Capture the cell that displays the provided text and extract its (x, y) central coordinate. 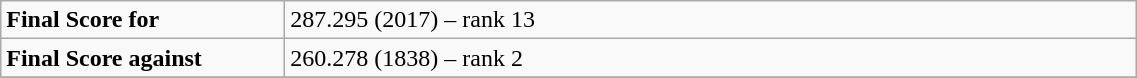
260.278 (1838) – rank 2 (711, 58)
287.295 (2017) – rank 13 (711, 20)
Final Score against (143, 58)
Final Score for (143, 20)
